Find where the given text appears and provide that cell's center as [x, y] coordinate. 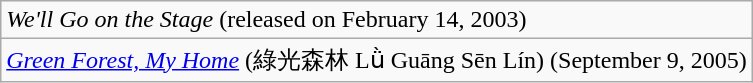
Green Forest, My Home (綠光森林 Lǜ Guāng Sēn Lín) (September 9, 2005) [376, 60]
We'll Go on the Stage (released on February 14, 2003) [376, 20]
